Extract the (X, Y) coordinate from the center of the cell holding the provided text.  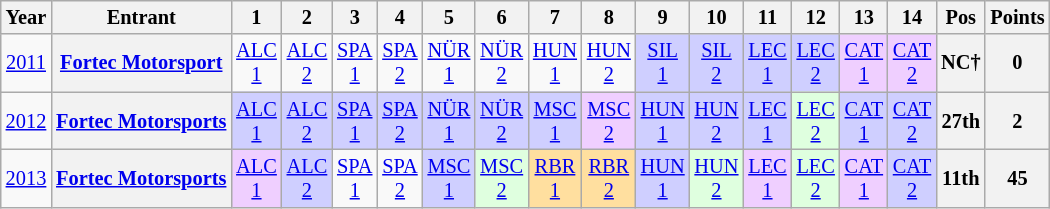
13 (864, 17)
10 (717, 17)
12 (816, 17)
SIL1 (663, 63)
Year (26, 17)
2013 (26, 178)
Pos (960, 17)
6 (502, 17)
1 (256, 17)
Points (1017, 17)
RBR2 (609, 178)
0 (1017, 63)
2012 (26, 121)
Fortec Motorsport (141, 63)
14 (912, 17)
5 (450, 17)
7 (555, 17)
27th (960, 121)
Entrant (141, 17)
9 (663, 17)
NC† (960, 63)
3 (354, 17)
11 (767, 17)
RBR1 (555, 178)
8 (609, 17)
2011 (26, 63)
11th (960, 178)
4 (400, 17)
SIL2 (717, 63)
45 (1017, 178)
